Extract the [X, Y] coordinate from the center of the cell holding the provided text.  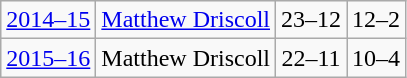
2015–16 [48, 58]
2014–15 [48, 20]
23–12 [312, 20]
22–11 [312, 58]
10–4 [376, 58]
12–2 [376, 20]
